Determine the (x, y) coordinate at the center of the cell enclosing the given text.  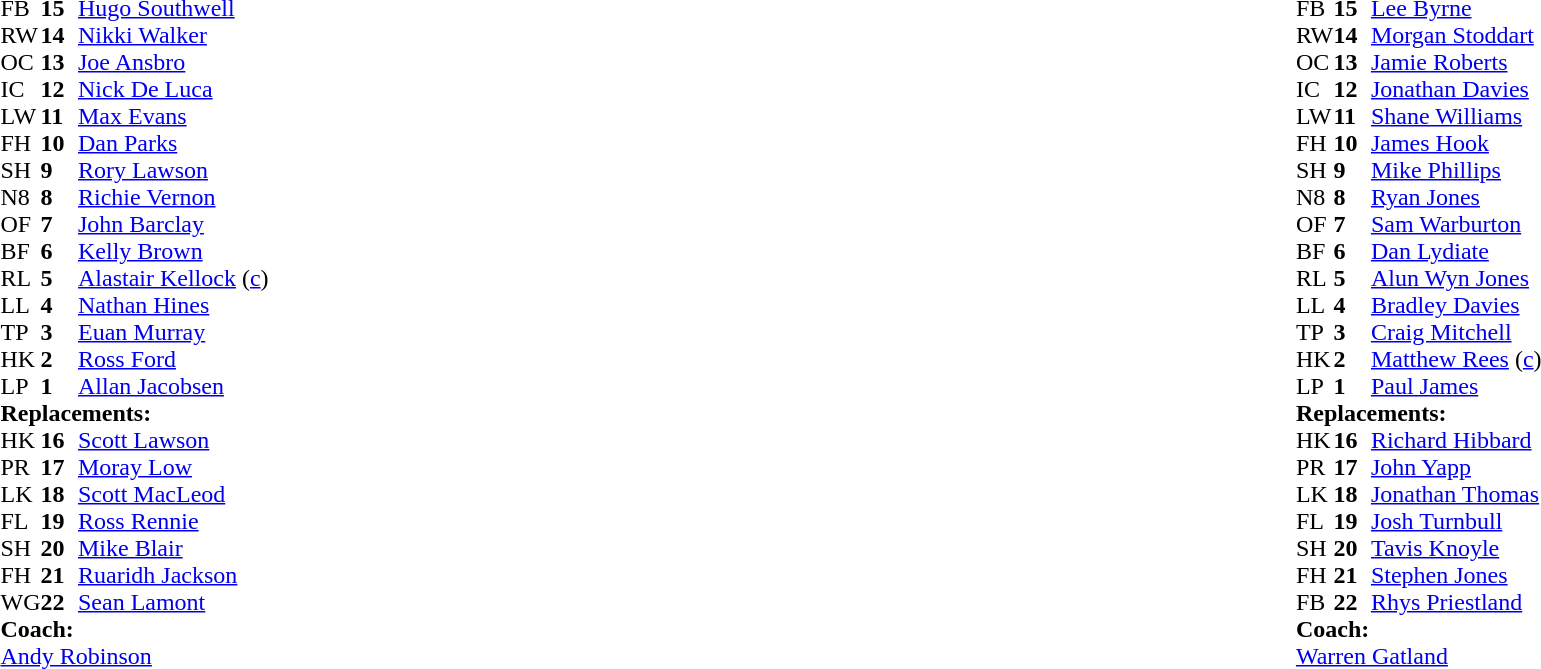
Ruaridh Jackson (174, 576)
Nick De Luca (174, 90)
Coach: (134, 630)
Ross Rennie (174, 522)
WG (20, 602)
Allan Jacobsen (174, 386)
Scott Lawson (174, 440)
Rory Lawson (174, 170)
Sean Lamont (174, 602)
Nikki Walker (174, 36)
John Barclay (174, 224)
FB (1315, 602)
Andy Robinson (134, 656)
Mike Blair (174, 548)
Alastair Kellock (c) (174, 278)
Euan Murray (174, 332)
Kelly Brown (174, 252)
Ross Ford (174, 360)
Dan Parks (174, 144)
Scott MacLeod (174, 494)
Richie Vernon (174, 198)
Nathan Hines (174, 306)
Max Evans (174, 116)
Replacements: (134, 414)
Joe Ansbro (174, 62)
Moray Low (174, 468)
